Return the [x, y] coordinate for the center point of the cell that contains the specified text.  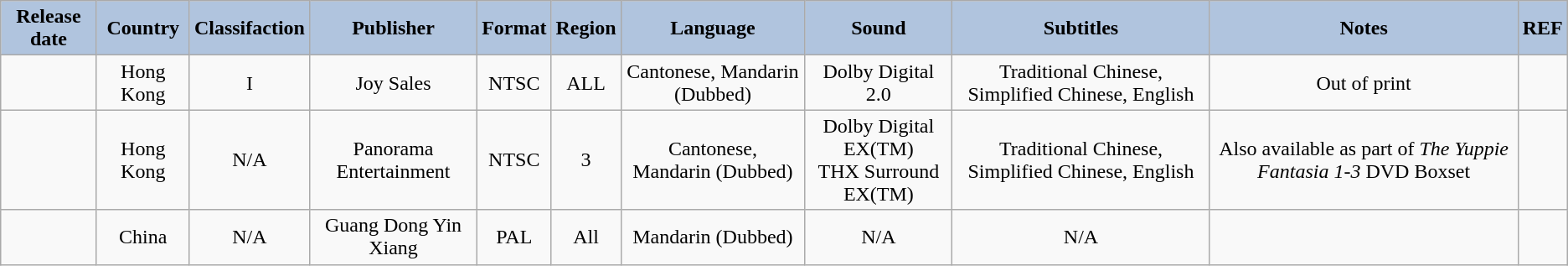
Country [142, 29]
I [250, 82]
Region [586, 29]
Mandarin (Dubbed) [713, 237]
REF [1543, 29]
Also available as part of The Yuppie Fantasia 1-3 DVD Boxset [1364, 159]
Dolby Digital 2.0 [879, 82]
3 [586, 159]
Out of print [1364, 82]
Publisher [393, 29]
Joy Sales [393, 82]
Guang Dong Yin Xiang [393, 237]
Sound [879, 29]
Classifaction [250, 29]
Subtitles [1081, 29]
Format [514, 29]
China [142, 237]
All [586, 237]
Notes [1364, 29]
Language [713, 29]
Release date [49, 29]
Panorama Entertainment [393, 159]
ALL [586, 82]
PAL [514, 237]
Dolby Digital EX(TM)THX Surround EX(TM) [879, 159]
